Find where the given text appears and provide that cell's center as [X, Y] coordinate. 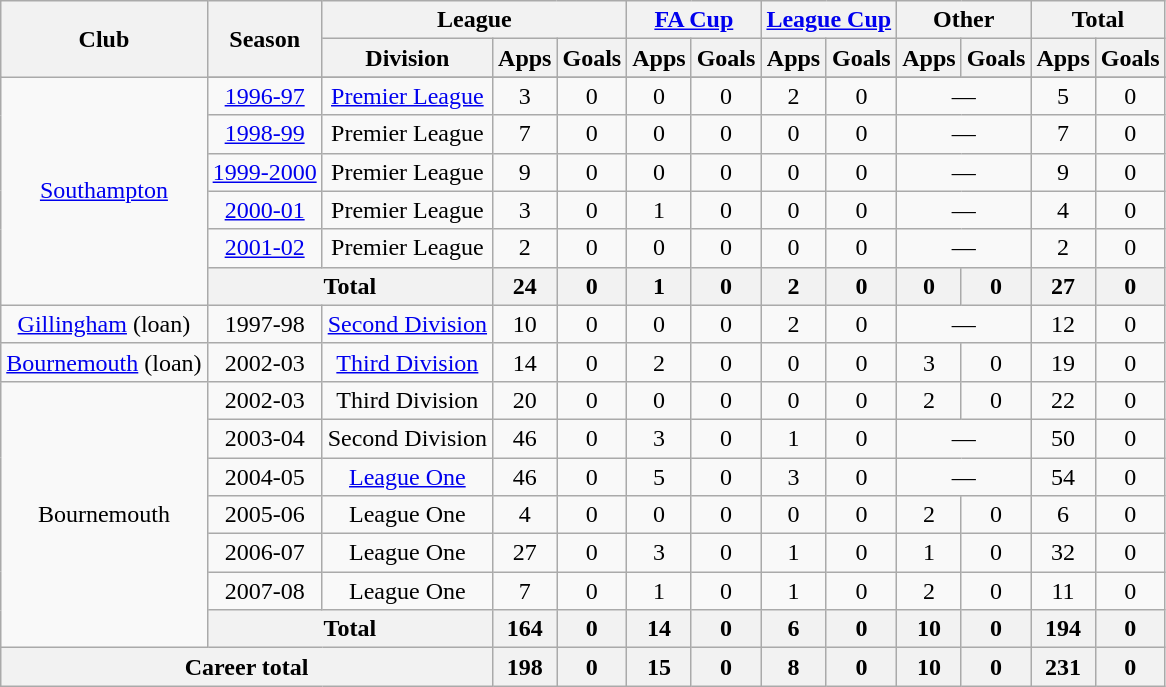
11 [1063, 591]
2006-07 [264, 553]
1997-98 [264, 324]
50 [1063, 438]
Bournemouth (loan) [104, 362]
194 [1063, 629]
15 [659, 667]
2000-01 [264, 210]
League Cup [829, 20]
League [474, 20]
24 [525, 286]
Division [407, 58]
54 [1063, 477]
2004-05 [264, 477]
20 [525, 400]
32 [1063, 553]
8 [794, 667]
Career total [247, 667]
Club [104, 39]
198 [525, 667]
1998-99 [264, 134]
FA Cup [694, 20]
1999-2000 [264, 172]
Southampton [104, 191]
2001-02 [264, 248]
22 [1063, 400]
Gillingham (loan) [104, 324]
2005-06 [264, 515]
Bournemouth [104, 514]
19 [1063, 362]
2007-08 [264, 591]
12 [1063, 324]
164 [525, 629]
Other [964, 20]
1996-97 [264, 96]
231 [1063, 667]
2003-04 [264, 438]
Season [264, 39]
